From the cell containing the given text, extract its center point as (x, y) coordinate. 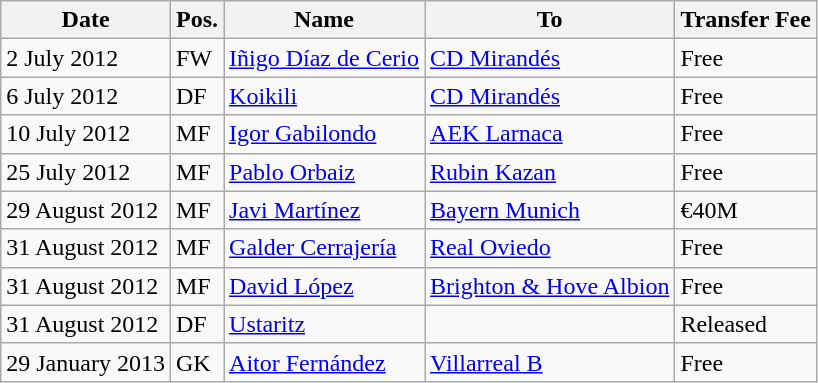
Koikili (324, 96)
Galder Cerrajería (324, 248)
Bayern Munich (550, 210)
Released (746, 324)
Real Oviedo (550, 248)
Date (86, 20)
GK (196, 362)
Aitor Fernández (324, 362)
Iñigo Díaz de Cerio (324, 58)
David López (324, 286)
Igor Gabilondo (324, 134)
Villarreal B (550, 362)
Ustaritz (324, 324)
Pos. (196, 20)
Brighton & Hove Albion (550, 286)
Javi Martínez (324, 210)
FW (196, 58)
10 July 2012 (86, 134)
Rubin Kazan (550, 172)
29 August 2012 (86, 210)
2 July 2012 (86, 58)
29 January 2013 (86, 362)
AEK Larnaca (550, 134)
To (550, 20)
Pablo Orbaiz (324, 172)
6 July 2012 (86, 96)
Name (324, 20)
€40M (746, 210)
Transfer Fee (746, 20)
25 July 2012 (86, 172)
